Locate the cell with the specified text and output its (x, y) center coordinate. 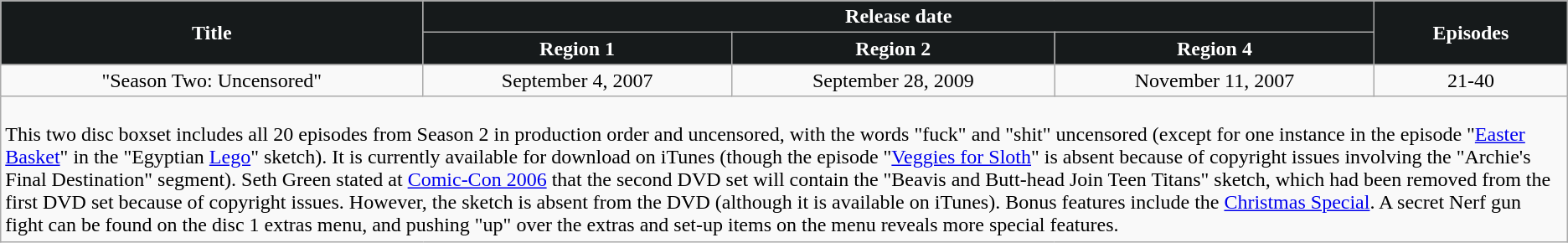
Region 2 (893, 49)
November 11, 2007 (1215, 80)
September 28, 2009 (893, 80)
September 4, 2007 (578, 80)
Release date (899, 17)
Region 1 (578, 49)
Episodes (1471, 33)
Title (212, 33)
21-40 (1471, 80)
Region 4 (1215, 49)
"Season Two: Uncensored" (212, 80)
